Pinpoint the cell where the given text exists, returning its [x, y] midpoint coordinate. 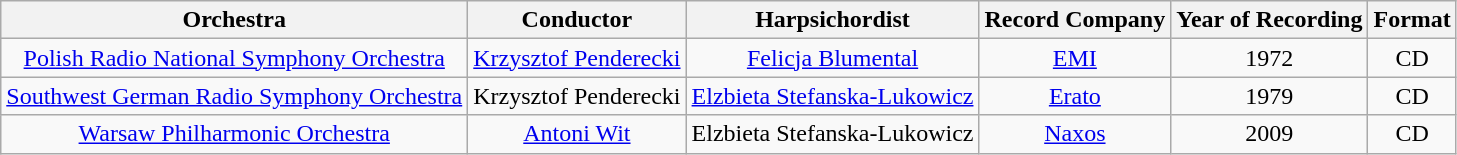
Polish Radio National Symphony Orchestra [234, 58]
1972 [1270, 58]
Naxos [1075, 134]
Antoni Wit [577, 134]
Felicja Blumental [832, 58]
Year of Recording [1270, 20]
EMI [1075, 58]
2009 [1270, 134]
Conductor [577, 20]
Harpsichordist [832, 20]
Erato [1075, 96]
Southwest German Radio Symphony Orchestra [234, 96]
1979 [1270, 96]
Format [1412, 20]
Orchestra [234, 20]
Warsaw Philharmonic Orchestra [234, 134]
Record Company [1075, 20]
